From the cell containing the given text, extract its center point as (X, Y) coordinate. 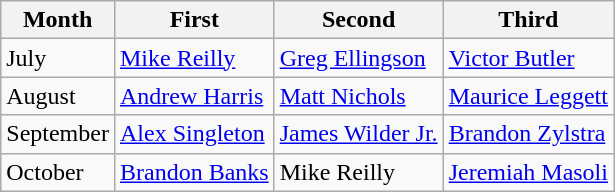
July (58, 58)
September (58, 134)
Maurice Leggett (528, 96)
Greg Ellingson (358, 58)
Alex Singleton (194, 134)
Brandon Zylstra (528, 134)
Month (58, 20)
First (194, 20)
Third (528, 20)
Brandon Banks (194, 172)
Matt Nichols (358, 96)
October (58, 172)
Second (358, 20)
August (58, 96)
Jeremiah Masoli (528, 172)
James Wilder Jr. (358, 134)
Andrew Harris (194, 96)
Victor Butler (528, 58)
